Extract the (X, Y) coordinate from the center of the cell holding the provided text.  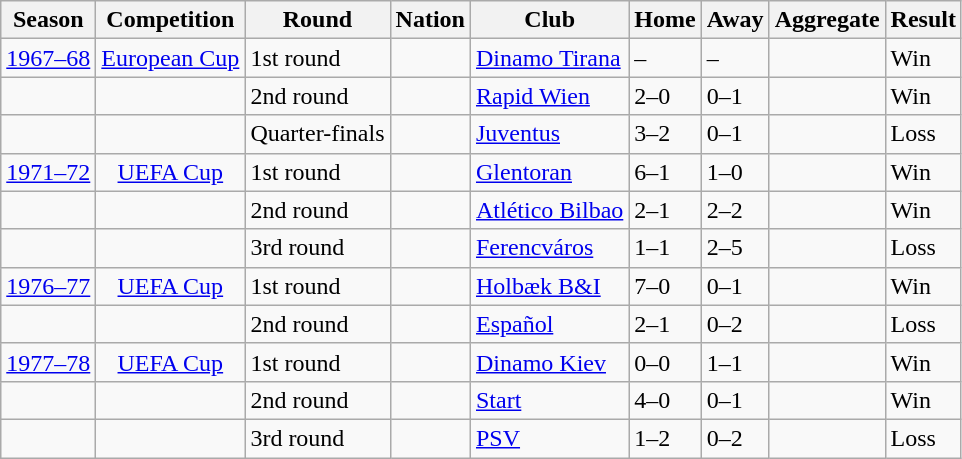
3–2 (665, 134)
Season (48, 20)
1–0 (735, 172)
1977–78 (48, 362)
2–0 (665, 96)
Dinamo Tirana (549, 58)
4–0 (665, 400)
1976–77 (48, 286)
Ferencváros (549, 248)
Glentoran (549, 172)
Quarter-finals (318, 134)
Start (549, 400)
European Cup (170, 58)
7–0 (665, 286)
Result (923, 20)
Dinamo Kiev (549, 362)
2–2 (735, 210)
Competition (170, 20)
Holbæk B&I (549, 286)
1967–68 (48, 58)
Club (549, 20)
Atlético Bilbao (549, 210)
Away (735, 20)
Nation (430, 20)
Juventus (549, 134)
Round (318, 20)
Aggregate (827, 20)
0–0 (665, 362)
Rapid Wien (549, 96)
PSV (549, 438)
6–1 (665, 172)
1971–72 (48, 172)
2–5 (735, 248)
Home (665, 20)
1–2 (665, 438)
Español (549, 324)
